Locate the cell with the specified text and output its (X, Y) center coordinate. 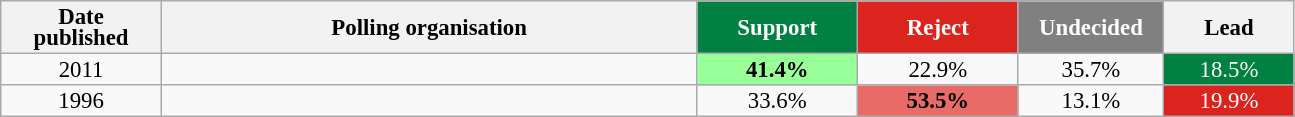
35.7% (1091, 70)
41.4% (778, 70)
Polling organisation (429, 28)
Support (778, 28)
Datepublished (82, 28)
19.9% (1230, 101)
33.6% (778, 101)
13.1% (1091, 101)
Reject (938, 28)
18.5% (1230, 70)
2011 (82, 70)
53.5% (938, 101)
Lead (1230, 28)
1996 (82, 101)
22.9% (938, 70)
Undecided (1091, 28)
